Output the [X, Y] coordinate of the center of the cell containing the given text.  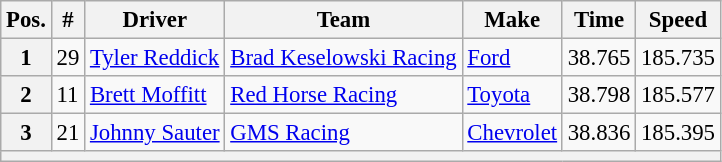
Chevrolet [512, 133]
29 [68, 58]
Red Horse Racing [344, 95]
Johnny Sauter [155, 133]
Pos. [26, 20]
Time [598, 20]
185.395 [678, 133]
2 [26, 95]
1 [26, 58]
Driver [155, 20]
38.798 [598, 95]
38.765 [598, 58]
Brad Keselowski Racing [344, 58]
185.577 [678, 95]
GMS Racing [344, 133]
11 [68, 95]
Ford [512, 58]
Make [512, 20]
38.836 [598, 133]
185.735 [678, 58]
Speed [678, 20]
# [68, 20]
Tyler Reddick [155, 58]
Team [344, 20]
3 [26, 133]
Brett Moffitt [155, 95]
Toyota [512, 95]
21 [68, 133]
